Find where the given text appears and provide that cell's center as [X, Y] coordinate. 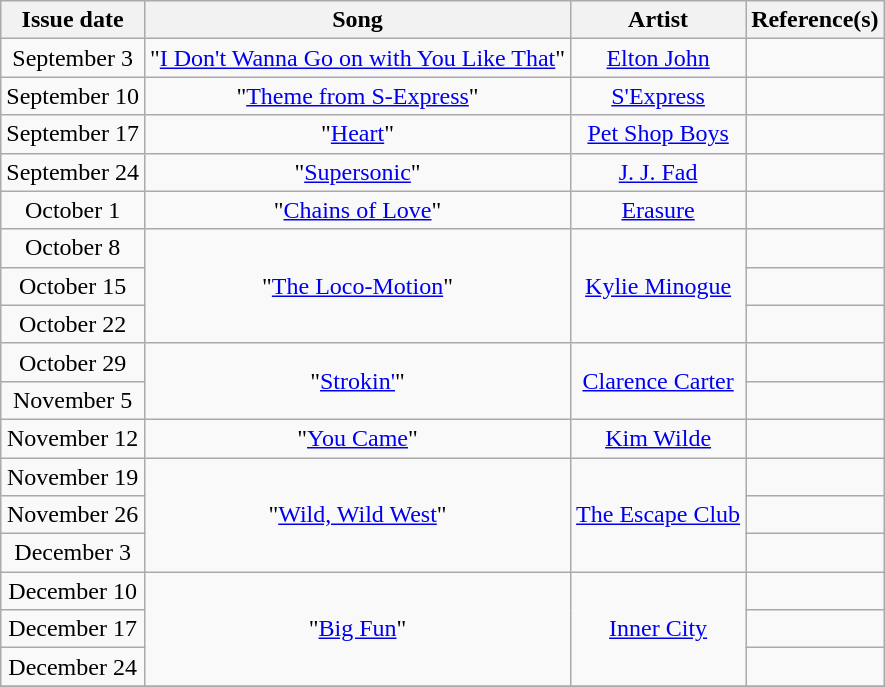
"Chains of Love" [357, 210]
November 5 [73, 400]
September 3 [73, 58]
September 17 [73, 134]
"Heart" [357, 134]
"The Loco-Motion" [357, 286]
S'Express [658, 96]
"Theme from S-Express" [357, 96]
"I Don't Wanna Go on with You Like That" [357, 58]
"Wild, Wild West" [357, 515]
December 24 [73, 667]
December 10 [73, 591]
Elton John [658, 58]
December 17 [73, 629]
"Big Fun" [357, 629]
Erasure [658, 210]
Inner City [658, 629]
November 12 [73, 438]
Artist [658, 20]
Issue date [73, 20]
September 10 [73, 96]
September 24 [73, 172]
Song [357, 20]
November 26 [73, 515]
Pet Shop Boys [658, 134]
The Escape Club [658, 515]
October 15 [73, 286]
October 29 [73, 362]
Kylie Minogue [658, 286]
October 1 [73, 210]
Clarence Carter [658, 381]
"Supersonic" [357, 172]
Kim Wilde [658, 438]
October 22 [73, 324]
Reference(s) [816, 20]
"Strokin'" [357, 381]
November 19 [73, 477]
"You Came" [357, 438]
J. J. Fad [658, 172]
October 8 [73, 248]
December 3 [73, 553]
